Return the [X, Y] coordinate for the center point of the cell that contains the specified text.  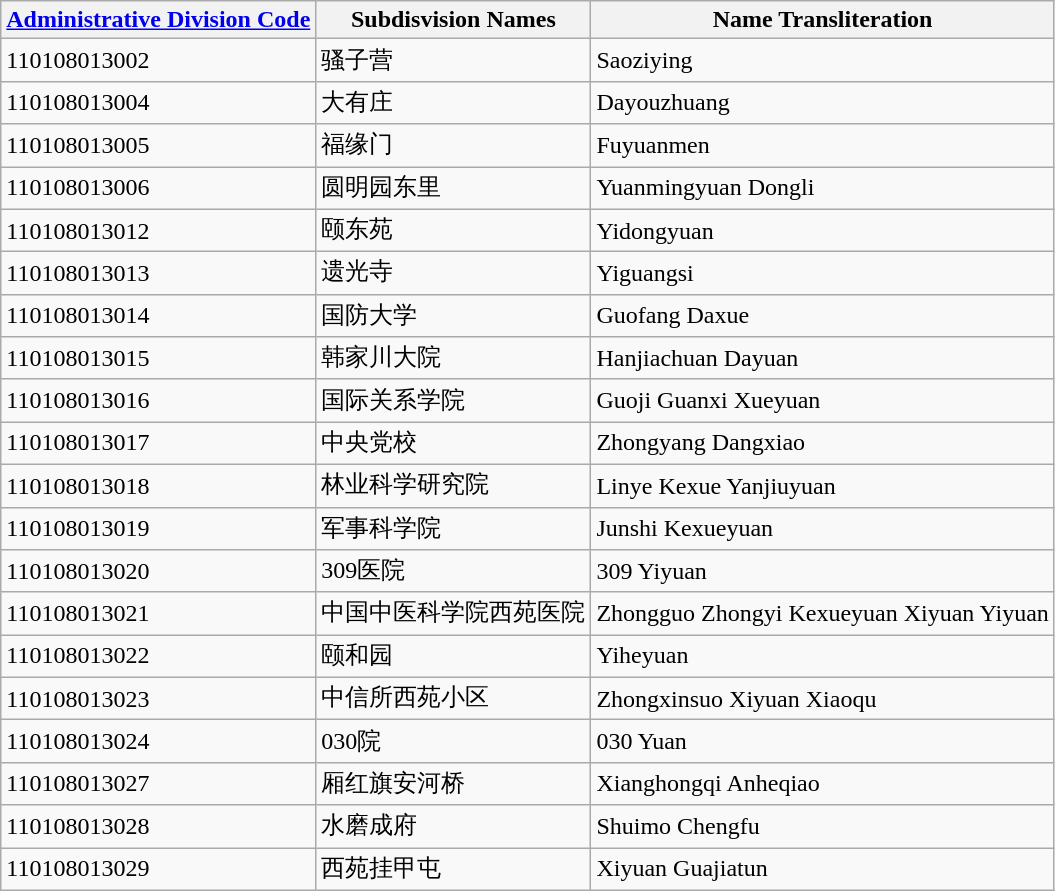
110108013015 [158, 358]
中央党校 [454, 444]
Zhongyang Dangxiao [822, 444]
福缘门 [454, 146]
110108013019 [158, 528]
110108013013 [158, 274]
Xianghongqi Anheqiao [822, 784]
Junshi Kexueyuan [822, 528]
030院 [454, 742]
Subdisvision Names [454, 20]
110108013016 [158, 400]
110108013006 [158, 188]
国际关系学院 [454, 400]
110108013022 [158, 656]
110108013028 [158, 826]
Xiyuan Guajiatun [822, 870]
林业科学研究院 [454, 486]
110108013014 [158, 316]
Zhongxinsuo Xiyuan Xiaoqu [822, 698]
颐东苑 [454, 230]
Saoziying [822, 60]
110108013018 [158, 486]
国防大学 [454, 316]
Zhongguo Zhongyi Kexueyuan Xiyuan Yiyuan [822, 614]
110108013020 [158, 572]
中国中医科学院西苑医院 [454, 614]
中信所西苑小区 [454, 698]
110108013024 [158, 742]
水磨成府 [454, 826]
军事科学院 [454, 528]
110108013027 [158, 784]
Linye Kexue Yanjiuyuan [822, 486]
110108013002 [158, 60]
Dayouzhuang [822, 102]
309医院 [454, 572]
Name Transliteration [822, 20]
Yiheyuan [822, 656]
110108013021 [158, 614]
韩家川大院 [454, 358]
骚子营 [454, 60]
遗光寺 [454, 274]
Administrative Division Code [158, 20]
厢红旗安河桥 [454, 784]
030 Yuan [822, 742]
Shuimo Chengfu [822, 826]
Fuyuanmen [822, 146]
110108013005 [158, 146]
110108013029 [158, 870]
Hanjiachuan Dayuan [822, 358]
110108013017 [158, 444]
Yiguangsi [822, 274]
大有庄 [454, 102]
110108013004 [158, 102]
西苑挂甲屯 [454, 870]
颐和园 [454, 656]
Yidongyuan [822, 230]
圆明园东里 [454, 188]
110108013012 [158, 230]
110108013023 [158, 698]
Guoji Guanxi Xueyuan [822, 400]
Yuanmingyuan Dongli [822, 188]
309 Yiyuan [822, 572]
Guofang Daxue [822, 316]
